Output the [X, Y] coordinate of the center of the cell containing the given text.  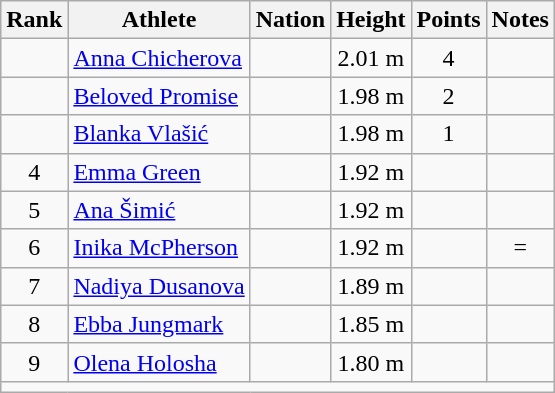
1.80 m [371, 362]
Height [371, 20]
Points [448, 20]
Ebba Jungmark [159, 324]
Emma Green [159, 172]
Blanka Vlašić [159, 134]
Athlete [159, 20]
6 [34, 248]
Olena Holosha [159, 362]
Ana Šimić [159, 210]
Notes [520, 20]
Anna Chicherova [159, 58]
Nation [290, 20]
7 [34, 286]
1 [448, 134]
8 [34, 324]
1.89 m [371, 286]
2.01 m [371, 58]
1.85 m [371, 324]
Beloved Promise [159, 96]
9 [34, 362]
Nadiya Dusanova [159, 286]
= [520, 248]
5 [34, 210]
Inika McPherson [159, 248]
2 [448, 96]
Rank [34, 20]
